Return the (x, y) coordinate for the center point of the cell that contains the specified text.  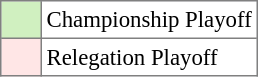
Relegation Playoff (149, 57)
Championship Playoff (149, 20)
